Locate the cell with the specified text and output its (x, y) center coordinate. 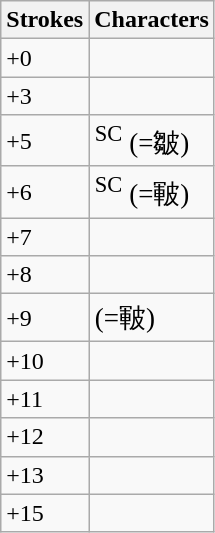
SC (=皺) (152, 140)
+3 (45, 96)
+9 (45, 318)
(=皸) (152, 318)
+13 (45, 475)
+0 (45, 58)
SC (=皸) (152, 192)
+10 (45, 361)
+11 (45, 399)
+5 (45, 140)
+12 (45, 437)
+8 (45, 275)
Strokes (45, 20)
Characters (152, 20)
+15 (45, 513)
+7 (45, 237)
+6 (45, 192)
